Detect which cell encompasses the target text, then output its [x, y] center coordinate. 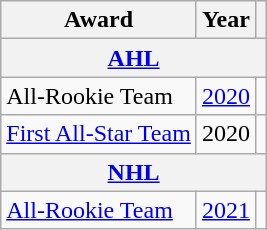
Year [226, 20]
AHL [134, 58]
NHL [134, 172]
First All-Star Team [99, 134]
Award [99, 20]
2021 [226, 210]
